Find where the given text appears and provide that cell's center as (X, Y) coordinate. 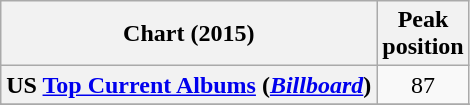
Chart (2015) (189, 34)
US Top Current Albums (Billboard) (189, 85)
Peakposition (423, 34)
87 (423, 85)
